For the text-containing cell, return its midpoint in (x, y) coordinate format. 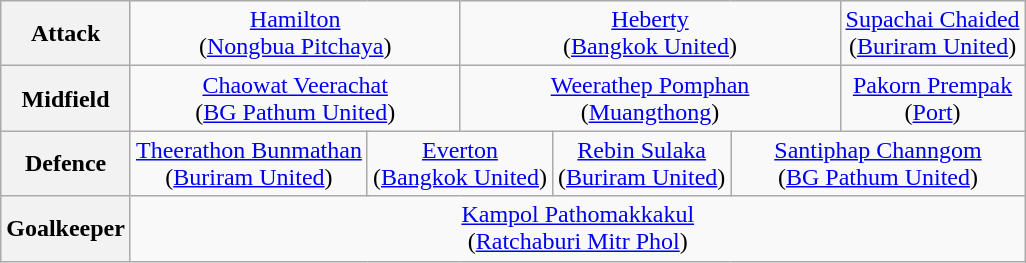
Supachai Chaided(Buriram United) (932, 34)
Goalkeeper (66, 228)
Weerathep Pomphan(Muangthong) (650, 98)
Pakorn Prempak(Port) (932, 98)
Chaowat Veerachat(BG Pathum United) (295, 98)
Santiphap Channgom(BG Pathum United) (878, 164)
Kampol Pathomakkakul(Ratchaburi Mitr Phol) (578, 228)
Everton(Bangkok United) (460, 164)
Attack (66, 34)
Midfield (66, 98)
Theerathon Bunmathan(Buriram United) (248, 164)
Defence (66, 164)
Heberty(Bangkok United) (650, 34)
Rebin Sulaka(Buriram United) (641, 164)
Hamilton(Nongbua Pitchaya) (295, 34)
